Scan for the cell matching the given text and deliver its (x, y) coordinate at center. 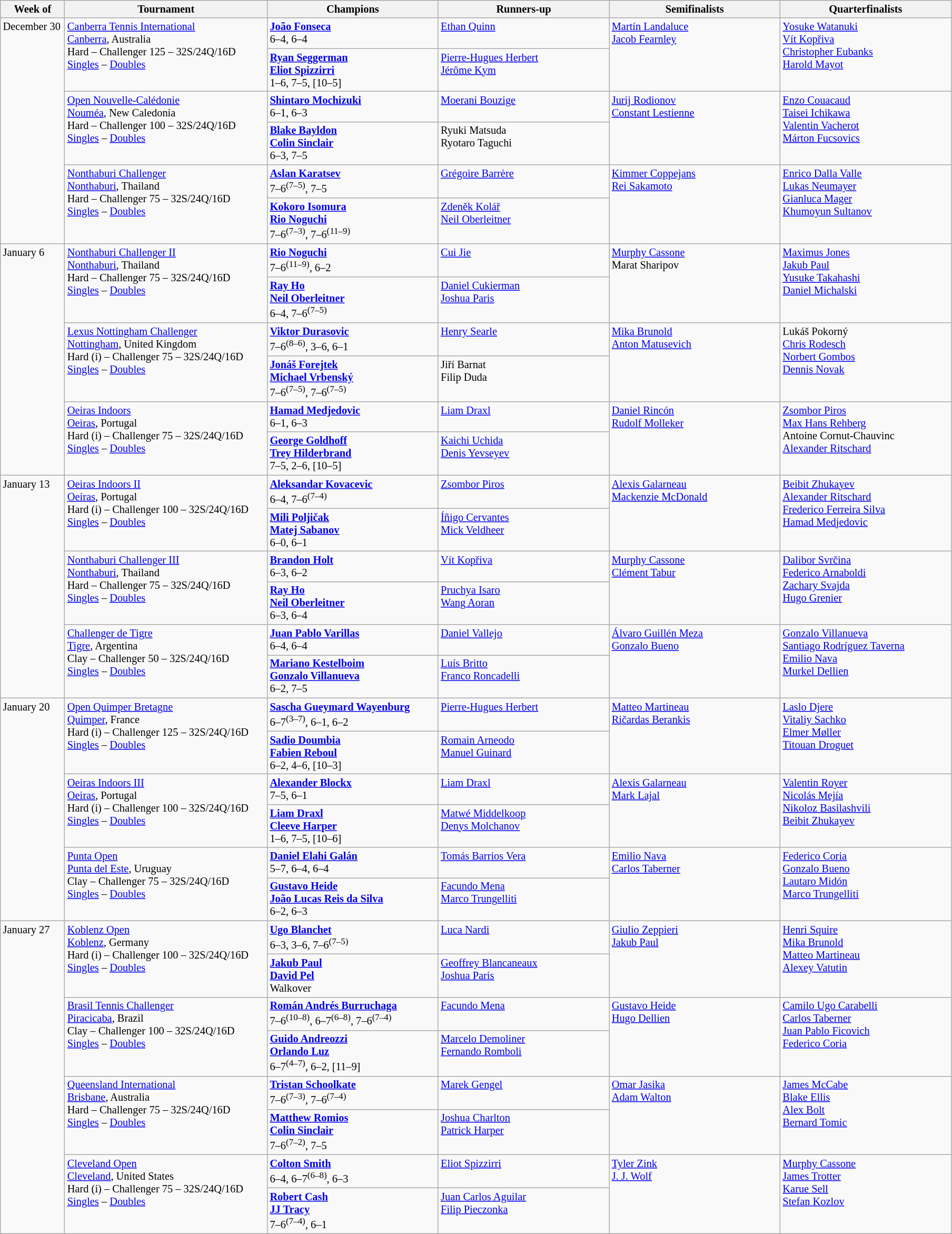
Ray Ho Neil Oberleitner6–3, 6–4 (353, 603)
Pierre-Hugues Herbert (523, 714)
Aleksandar Kovacevic6–4, 7–6(7–4) (353, 492)
Ethan Quinn (523, 33)
January 13 (33, 587)
Tristan Schoolkate7–6(7–3), 7–6(7–4) (353, 1092)
Murphy Cassone Clément Tabur (695, 588)
Queensland InternationalBrisbane, Australia Hard – Challenger 75 – 32S/24Q/16DSingles – Doubles (166, 1115)
Omar Jasika Adam Walton (695, 1115)
Koblenz OpenKoblenz, Germany Hard (i) – Challenger 100 – 32S/24Q/16DSingles – Doubles (166, 959)
Álvaro Guillén Meza Gonzalo Bueno (695, 662)
Tyler Zink J. J. Wolf (695, 1194)
Maximus Jones Jakub Paul Yusuke Takahashi Daniel Michalski (866, 283)
Ugo Blanchet6–3, 3–6, 7–6(7–5) (353, 937)
Cui Jie (523, 260)
Geoffrey Blancaneaux Joshua Paris (523, 975)
Dalibor Svrčina Federico Arnaboldi Zachary Svajda Hugo Grenier (866, 588)
Moerani Bouzige (523, 106)
Kaichi Uchida Denis Yevseyev (523, 453)
Laslo Djere Vitaliy Sachko Elmer Møller Titouan Droguet (866, 736)
Kokoro Isomura Rio Noguchi7–6(7–3), 7–6(11–9) (353, 221)
Ryuki Matsuda Ryotaro Taguchi (523, 143)
Open Quimper BretagneQuimper, France Hard (i) – Challenger 125 – 32S/24Q/16DSingles – Doubles (166, 736)
Matthew Romios Colin Sinclair7–6(7–2), 7–5 (353, 1132)
Robert Cash JJ Tracy7–6(7–4), 6–1 (353, 1211)
Facundo Mena (523, 1013)
Brasil Tennis ChallengerPiracicaba, Brazil Clay – Challenger 100 – 32S/24Q/16DSingles – Doubles (166, 1036)
Emilio Nava Carlos Taberner (695, 884)
Pruchya Isaro Wang Aoran (523, 603)
Valentin Royer Nicolás Mejía Nikoloz Basilashvili Beibit Zhukayev (866, 811)
Colton Smith6–4, 6–7(6–8), 6–3 (353, 1171)
Rio Noguchi7–6(11–9), 6–2 (353, 260)
Tournament (166, 9)
Giulio Zeppieri Jakub Paul (695, 959)
Juan Pablo Varillas6–4, 6–4 (353, 640)
January 27 (33, 1077)
Henri Squire Mika Brunold Matteo Martineau Alexey Vatutin (866, 959)
Challenger de TigreTigre, Argentina Clay – Challenger 50 – 32S/24Q/16DSingles – Doubles (166, 662)
Alexander Blockx7–5, 6–1 (353, 789)
Zsombor Piros (523, 492)
Semifinalists (695, 9)
Camilo Ugo Carabelli Carlos Taberner Juan Pablo Ficovich Federico Coria (866, 1036)
January 6 (33, 359)
George Goldhoff Trey Hilderbrand7–5, 2–6, [10–5] (353, 453)
Mili Poljičak Matej Sabanov6–0, 6–1 (353, 530)
Gustavo Heide Hugo Dellien (695, 1036)
Murphy Cassone Marat Sharipov (695, 283)
Luís Britto Franco Roncadelli (523, 676)
Gonzalo Villanueva Santiago Rodríguez Taverna Emilio Nava Murkel Dellien (866, 662)
Matwé Middelkoop Denys Molchanov (523, 826)
Hamad Medjedovic6–1, 6–3 (353, 417)
Sadio Doumbia Fabien Reboul6–2, 4–6, [10–3] (353, 753)
Juan Carlos Aguilar Filip Pieczonka (523, 1211)
Yosuke Watanuki Vít Kopřiva Christopher Eubanks Harold Mayot (866, 55)
Federico Coria Gonzalo Bueno Lautaro Midón Marco Trungelliti (866, 884)
Zsombor Piros Max Hans Rehberg Antoine Cornut-Chauvinc Alexander Ritschard (866, 438)
Murphy Cassone James Trotter Karue Sell Stefan Kozlov (866, 1194)
Mika Brunold Anton Matusevich (695, 362)
Blake Bayldon Colin Sinclair 6–3, 7–5 (353, 143)
Quarterfinalists (866, 9)
Oeiras Indoors IIOeiras, Portugal Hard (i) – Challenger 100 – 32S/24Q/16DSingles – Doubles (166, 513)
Zdeněk Kolář Neil Oberleitner (523, 221)
Martín Landaluce Jacob Fearnley (695, 55)
Jurij Rodionov Constant Lestienne (695, 127)
Cleveland OpenCleveland, United States Hard (i) – Challenger 75 – 32S/24Q/16DSingles – Doubles (166, 1194)
Brandon Holt6–3, 6–2 (353, 566)
Luca Nardi (523, 937)
Oeiras Indoors IIIOeiras, Portugal Hard (i) – Challenger 100 – 32S/24Q/16DSingles – Doubles (166, 811)
Daniel Rincón Rudolf Molleker (695, 438)
Jiří Barnat Filip Duda (523, 378)
Aslan Karatsev7–6(7–5), 7–5 (353, 181)
Viktor Durasovic7–6(8–6), 3–6, 6–1 (353, 339)
Tomás Barrios Vera (523, 863)
Íñigo Cervantes Mick Veldheer (523, 530)
Vít Kopřiva (523, 566)
Ray Ho Neil Oberleitner6–4, 7–6(7–5) (353, 299)
Beibit Zhukayev Alexander Ritschard Frederico Ferreira Silva Hamad Medjedovic (866, 513)
Jonáš Forejtek Michael Vrbenský7–6(7–5), 7–6(7–5) (353, 378)
Marek Gengel (523, 1092)
Week of (33, 9)
Runners-up (523, 9)
Daniel Cukierman Joshua Paris (523, 299)
Punta OpenPunta del Este, Uruguay Clay – Challenger 75 – 32S/24Q/16DSingles – Doubles (166, 884)
Ryan Seggerman Eliot Spizzirri1–6, 7–5, [10–5] (353, 70)
Enzo Couacaud Taisei Ichikawa Valentin Vacherot Márton Fucsovics (866, 127)
Henry Searle (523, 339)
Facundo Mena Marco Trungelliti (523, 899)
Oeiras IndoorsOeiras, Portugal Hard (i) – Challenger 75 – 32S/24Q/16DSingles – Doubles (166, 438)
Nonthaburi Challenger IIINonthaburi, Thailand Hard – Challenger 75 – 32S/24Q/16DSingles – Doubles (166, 588)
Mariano Kestelboim Gonzalo Villanueva6–2, 7–5 (353, 676)
James McCabe Blake Ellis Alex Bolt Bernard Tomic (866, 1115)
Shintaro Mochizuki6–1, 6–3 (353, 106)
Matteo Martineau Ričardas Berankis (695, 736)
João Fonseca6–4, 6–4 (353, 33)
Canberra Tennis InternationalCanberra, Australia Hard – Challenger 125 – 32S/24Q/16DSingles – Doubles (166, 55)
Marcelo Demoliner Fernando Romboli (523, 1053)
Romain Arneodo Manuel Guinard (523, 753)
Lexus Nottingham ChallengerNottingham, United Kingdom Hard (i) – Challenger 75 – 32S/24Q/16DSingles – Doubles (166, 362)
Gustavo Heide João Lucas Reis da Silva6–2, 6–3 (353, 899)
Eliot Spizzirri (523, 1171)
Sascha Gueymard Wayenburg6–7(3–7), 6–1, 6–2 (353, 714)
Joshua Charlton Patrick Harper (523, 1132)
Daniel Elahi Galán5–7, 6–4, 6–4 (353, 863)
Kimmer Coppejans Rei Sakamoto (695, 204)
Nonthaburi ChallengerNonthaburi, Thailand Hard – Challenger 75 – 32S/24Q/16DSingles – Doubles (166, 204)
Open Nouvelle-CalédonieNouméa, New Caledonia Hard – Challenger 100 – 32S/24Q/16DSingles – Doubles (166, 127)
December 30 (33, 131)
Alexis Galarneau Mark Lajal (695, 811)
Lukáš Pokorný Chris Rodesch Norbert Gombos Dennis Novak (866, 362)
Alexis Galarneau Mackenzie McDonald (695, 513)
Jakub Paul David PelWalkover (353, 975)
Champions (353, 9)
Grégoire Barrère (523, 181)
Daniel Vallejo (523, 640)
Román Andrés Burruchaga7–6(10–8), 6–7(6–8), 7–6(7–4) (353, 1013)
January 20 (33, 809)
Pierre-Hugues Herbert Jérôme Kym (523, 70)
Liam Draxl Cleeve Harper1–6, 7–5, [10–6] (353, 826)
Enrico Dalla Valle Lukas Neumayer Gianluca Mager Khumoyun Sultanov (866, 204)
Nonthaburi Challenger IINonthaburi, Thailand Hard – Challenger 75 – 32S/24Q/16DSingles – Doubles (166, 283)
Guido Andreozzi Orlando Luz6–7(4–7), 6–2, [11–9] (353, 1053)
